Scan for the cell matching the given text and deliver its (X, Y) coordinate at center. 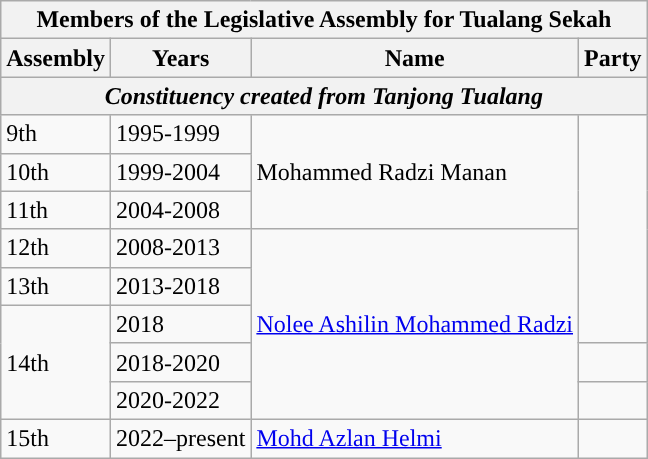
2008-2013 (180, 248)
Assembly (56, 58)
Constituency created from Tanjong Tualang (324, 96)
1999-2004 (180, 172)
Party (613, 58)
Mohd Azlan Helmi (415, 438)
Years (180, 58)
10th (56, 172)
Nolee Ashilin Mohammed Radzi (415, 324)
Members of the Legislative Assembly for Tualang Sekah (324, 20)
1995-1999 (180, 134)
Mohammed Radzi Manan (415, 172)
2018-2020 (180, 362)
2022–present (180, 438)
Name (415, 58)
14th (56, 362)
13th (56, 286)
2020-2022 (180, 400)
9th (56, 134)
12th (56, 248)
15th (56, 438)
2013-2018 (180, 286)
11th (56, 210)
2004-2008 (180, 210)
2018 (180, 324)
